Extract the (X, Y) coordinate from the center of the cell holding the provided text.  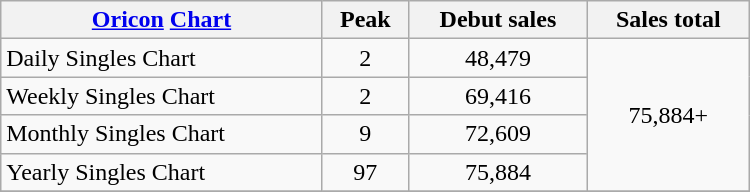
Sales total (668, 20)
Oricon Chart (162, 20)
Peak (365, 20)
Yearly Singles Chart (162, 172)
75,884 (498, 172)
72,609 (498, 134)
69,416 (498, 96)
Daily Singles Chart (162, 58)
Monthly Singles Chart (162, 134)
9 (365, 134)
48,479 (498, 58)
97 (365, 172)
75,884+ (668, 115)
Weekly Singles Chart (162, 96)
Debut sales (498, 20)
